Output the [X, Y] coordinate of the center of the cell containing the given text.  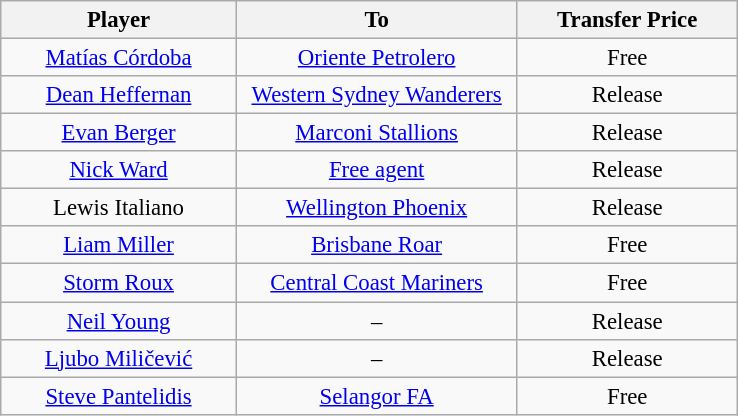
Evan Berger [119, 133]
Western Sydney Wanderers [376, 95]
Neil Young [119, 321]
Matías Córdoba [119, 58]
Storm Roux [119, 283]
Selangor FA [376, 396]
Central Coast Mariners [376, 283]
To [376, 20]
Wellington Phoenix [376, 208]
Marconi Stallions [376, 133]
Lewis Italiano [119, 208]
Nick Ward [119, 170]
Free agent [376, 170]
Dean Heffernan [119, 95]
Oriente Petrolero [376, 58]
Brisbane Roar [376, 245]
Liam Miller [119, 245]
Ljubo Miličević [119, 358]
Steve Pantelidis [119, 396]
Transfer Price [628, 20]
Player [119, 20]
